From the cell containing the given text, extract its center point as (x, y) coordinate. 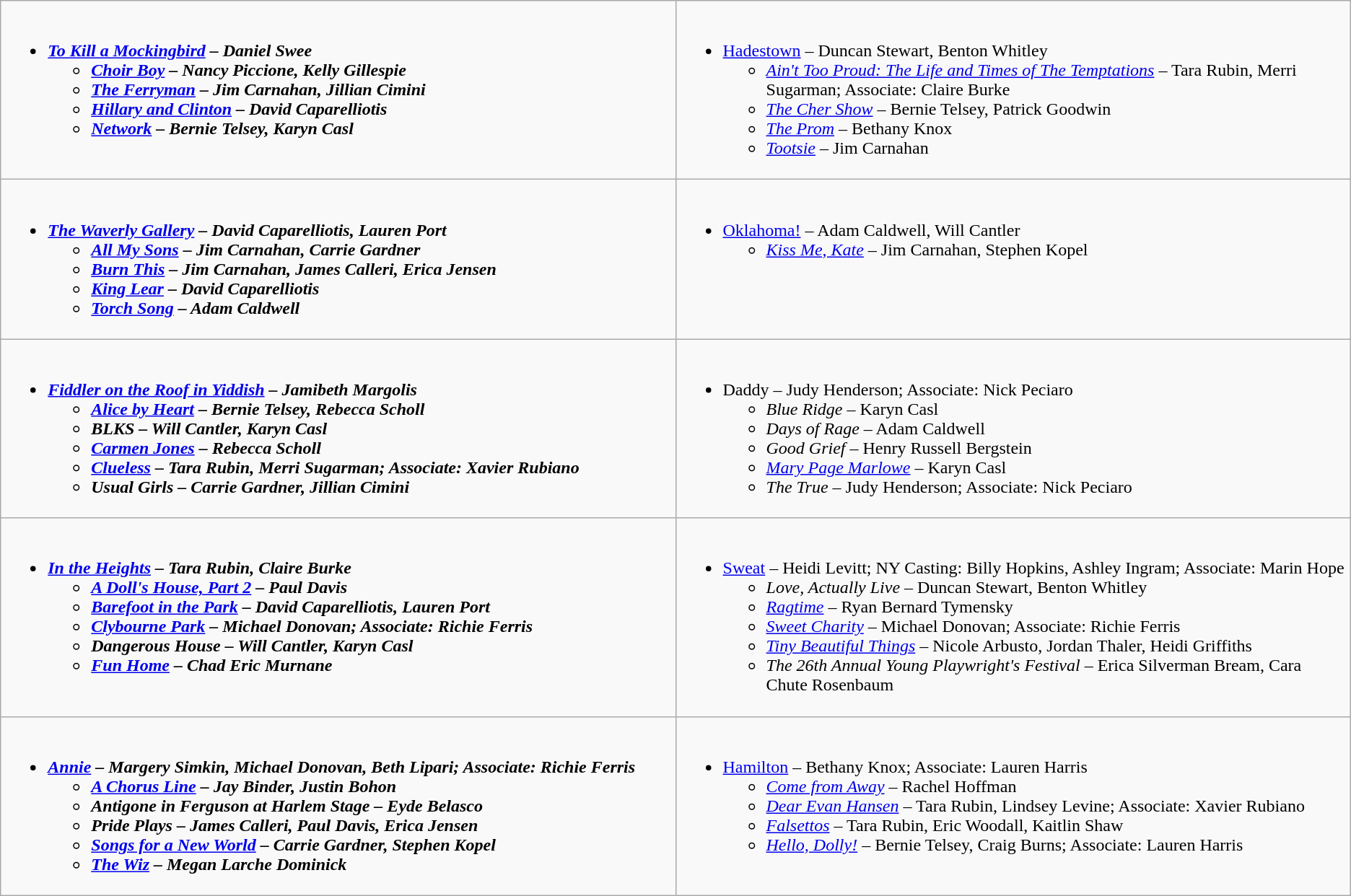
Oklahoma! – Adam Caldwell, Will CantlerKiss Me, Kate – Jim Carnahan, Stephen Kopel (1013, 260)
